Identify which cell holds the provided text, then report its (x, y) central coordinate. 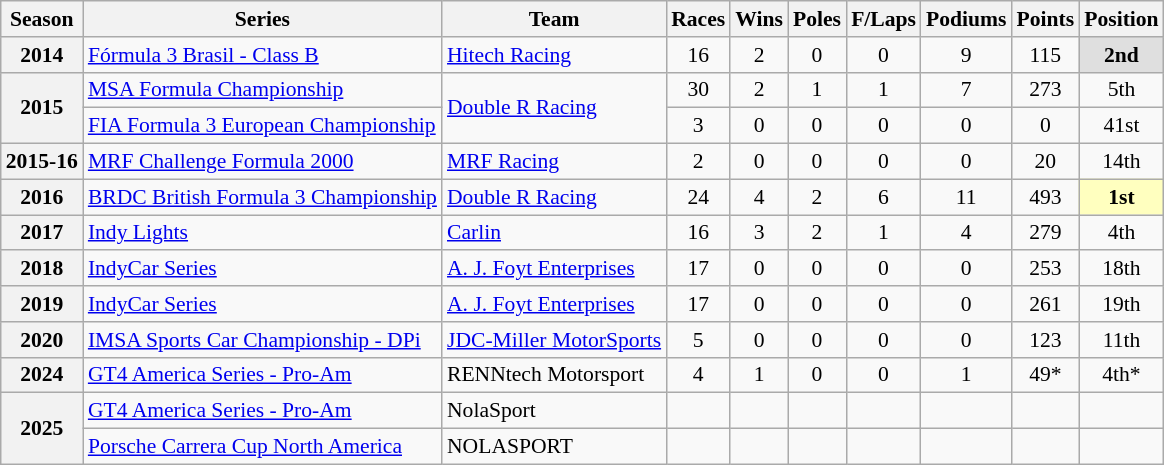
NOLASPORT (554, 447)
Series (262, 19)
2nd (1121, 55)
14th (1121, 162)
2019 (42, 304)
5th (1121, 90)
2020 (42, 340)
6 (884, 197)
IMSA Sports Car Championship - DPi (262, 340)
2025 (42, 428)
2017 (42, 233)
7 (966, 90)
Porsche Carrera Cup North America (262, 447)
Indy Lights (262, 233)
MSA Formula Championship (262, 90)
Hitech Racing (554, 55)
49* (1045, 375)
5 (698, 340)
41st (1121, 126)
RENNtech Motorsport (554, 375)
Carlin (554, 233)
2016 (42, 197)
MRF Challenge Formula 2000 (262, 162)
9 (966, 55)
2024 (42, 375)
Points (1045, 19)
4th* (1121, 375)
2015 (42, 108)
Poles (817, 19)
11 (966, 197)
18th (1121, 269)
123 (1045, 340)
273 (1045, 90)
4th (1121, 233)
Season (42, 19)
20 (1045, 162)
Team (554, 19)
2018 (42, 269)
FIA Formula 3 European Championship (262, 126)
19th (1121, 304)
261 (1045, 304)
24 (698, 197)
F/Laps (884, 19)
NolaSport (554, 411)
Position (1121, 19)
BRDC British Formula 3 Championship (262, 197)
Fórmula 3 Brasil - Class B (262, 55)
Podiums (966, 19)
279 (1045, 233)
Wins (759, 19)
30 (698, 90)
Races (698, 19)
2014 (42, 55)
1st (1121, 197)
11th (1121, 340)
JDC-Miller MotorSports (554, 340)
2015-16 (42, 162)
493 (1045, 197)
MRF Racing (554, 162)
253 (1045, 269)
115 (1045, 55)
